Locate the cell with the specified text and output its (x, y) center coordinate. 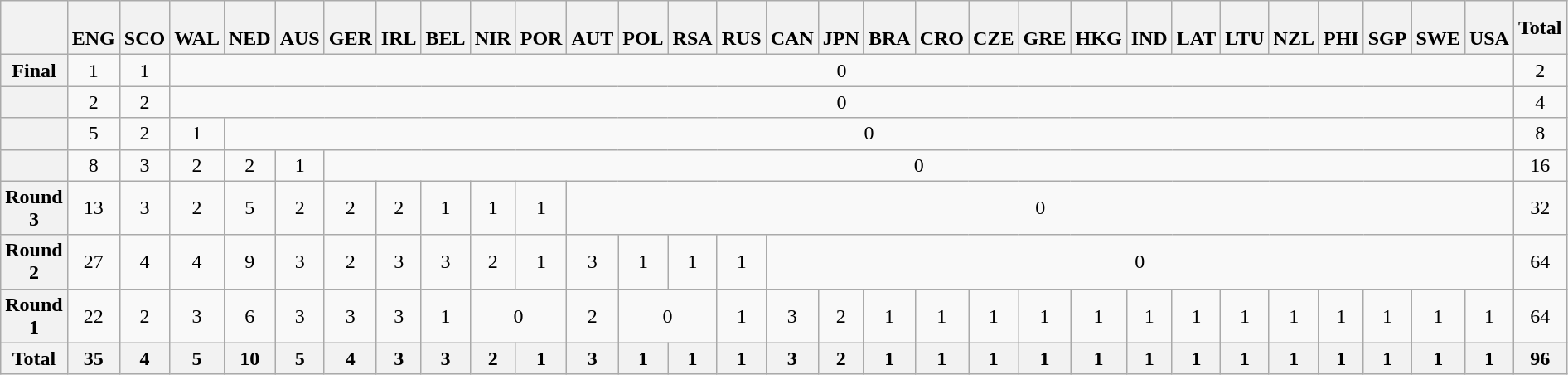
IRL (399, 28)
16 (1540, 165)
IND (1149, 28)
SCO (144, 28)
Round 3 (34, 207)
10 (249, 358)
35 (93, 358)
GRE (1044, 28)
22 (93, 315)
Round 2 (34, 262)
CRO (941, 28)
CAN (792, 28)
SGP (1387, 28)
CZE (994, 28)
NZL (1294, 28)
BEL (446, 28)
Round 1 (34, 315)
HKG (1099, 28)
6 (249, 315)
RSA (693, 28)
POL (643, 28)
LAT (1197, 28)
NIR (492, 28)
USA (1488, 28)
JPN (840, 28)
AUS (300, 28)
SWE (1438, 28)
WAL (197, 28)
RUS (741, 28)
13 (93, 207)
9 (249, 262)
AUT (593, 28)
GER (350, 28)
ENG (93, 28)
27 (93, 262)
96 (1540, 358)
PHI (1341, 28)
NED (249, 28)
LTU (1245, 28)
POR (541, 28)
BRA (889, 28)
32 (1540, 207)
Final (34, 71)
